Scan for the cell matching the given text and deliver its (x, y) coordinate at center. 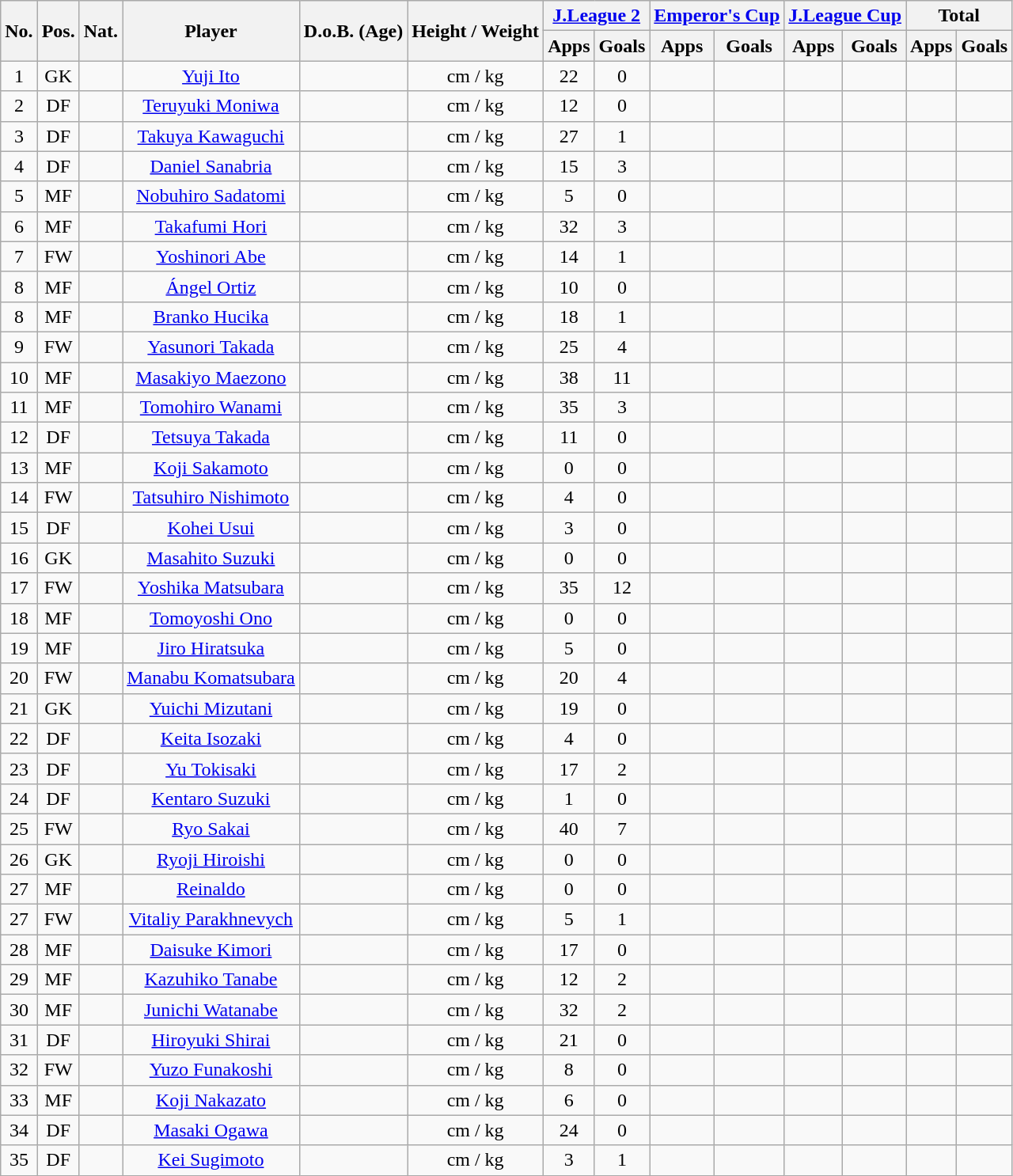
23 (19, 768)
29 (19, 980)
Hiroyuki Shirai (211, 1040)
Keita Isozaki (211, 738)
Tatsuhiro Nishimoto (211, 498)
Koji Sakamoto (211, 468)
Tomohiro Wanami (211, 408)
Reinaldo (211, 890)
Takafumi Hori (211, 226)
Kentaro Suzuki (211, 799)
Ryo Sakai (211, 829)
Masahito Suzuki (211, 558)
Jiro Hiratsuka (211, 648)
Ángel Ortiz (211, 286)
Koji Nakazato (211, 1100)
40 (569, 829)
Yoshinori Abe (211, 256)
Yoshika Matsubara (211, 588)
Daniel Sanabria (211, 166)
26 (19, 859)
Kazuhiko Tanabe (211, 980)
J.League 2 (597, 16)
Teruyuki Moniwa (211, 106)
Height / Weight (476, 31)
Yuichi Mizutani (211, 708)
J.League Cup (845, 16)
34 (19, 1130)
No. (19, 31)
Yuzo Funakoshi (211, 1070)
Yuji Ito (211, 76)
31 (19, 1040)
Branko Hucika (211, 317)
Emperor's Cup (717, 16)
Tomoyoshi Ono (211, 618)
38 (569, 377)
Player (211, 31)
Pos. (59, 31)
28 (19, 950)
Yasunori Takada (211, 347)
Yu Tokisaki (211, 768)
Takuya Kawaguchi (211, 136)
9 (19, 347)
Ryoji Hiroishi (211, 859)
Total (959, 16)
Manabu Komatsubara (211, 678)
Kei Sugimoto (211, 1160)
Nat. (101, 31)
30 (19, 1010)
16 (19, 558)
Tetsuya Takada (211, 438)
D.o.B. (Age) (353, 31)
Kohei Usui (211, 528)
Junichi Watanabe (211, 1010)
Nobuhiro Sadatomi (211, 196)
Vitaliy Parakhnevych (211, 920)
Masaki Ogawa (211, 1130)
Daisuke Kimori (211, 950)
33 (19, 1100)
Masakiyo Maezono (211, 377)
13 (19, 468)
